Return the (X, Y) coordinate for the center point of the cell that contains the specified text.  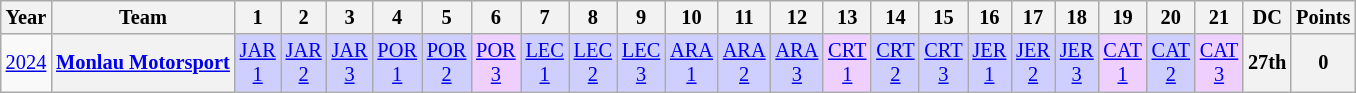
JAR2 (304, 63)
ARA3 (798, 63)
0 (1323, 63)
CAT3 (1219, 63)
12 (798, 17)
14 (895, 17)
21 (1219, 17)
Monlau Motorsport (143, 63)
LEC3 (641, 63)
JER3 (1077, 63)
19 (1123, 17)
CRT2 (895, 63)
ARA2 (744, 63)
CRT1 (847, 63)
11 (744, 17)
6 (496, 17)
JAR3 (350, 63)
1 (258, 17)
7 (545, 17)
JAR1 (258, 63)
16 (990, 17)
2 (304, 17)
LEC1 (545, 63)
5 (446, 17)
2024 (26, 63)
3 (350, 17)
27th (1267, 63)
13 (847, 17)
9 (641, 17)
ARA1 (692, 63)
Team (143, 17)
CAT2 (1171, 63)
18 (1077, 17)
CAT1 (1123, 63)
17 (1033, 17)
POR3 (496, 63)
JER1 (990, 63)
CRT3 (943, 63)
LEC2 (593, 63)
Points (1323, 17)
POR2 (446, 63)
Year (26, 17)
15 (943, 17)
DC (1267, 17)
8 (593, 17)
4 (398, 17)
POR1 (398, 63)
20 (1171, 17)
JER2 (1033, 63)
10 (692, 17)
